From the cell containing the given text, extract its center point as (X, Y) coordinate. 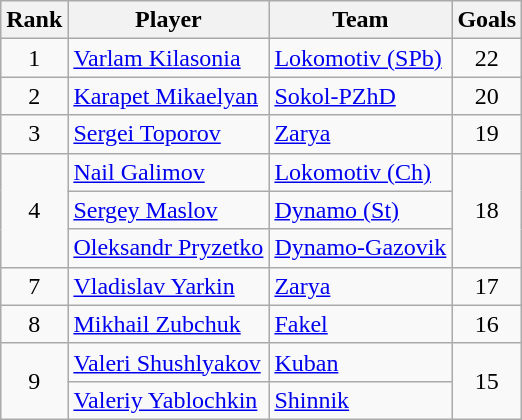
Fakel (360, 324)
Player (168, 20)
Valeriy Yablochkin (168, 400)
7 (34, 286)
Mikhail Zubchuk (168, 324)
Goals (487, 20)
Dynamo-Gazovik (360, 248)
Nail Galimov (168, 172)
Shinnik (360, 400)
Kuban (360, 362)
18 (487, 210)
22 (487, 58)
17 (487, 286)
16 (487, 324)
Sergei Toporov (168, 134)
8 (34, 324)
4 (34, 210)
9 (34, 381)
2 (34, 96)
Lokomotiv (Ch) (360, 172)
15 (487, 381)
Dynamo (St) (360, 210)
20 (487, 96)
Sokol-PZhD (360, 96)
Karapet Mikaelyan (168, 96)
Valeri Shushlyakov (168, 362)
3 (34, 134)
1 (34, 58)
Varlam Kilasonia (168, 58)
Rank (34, 20)
Vladislav Yarkin (168, 286)
Oleksandr Pryzetko (168, 248)
Lokomotiv (SPb) (360, 58)
19 (487, 134)
Sergey Maslov (168, 210)
Team (360, 20)
